From the cell containing the given text, extract its center point as [x, y] coordinate. 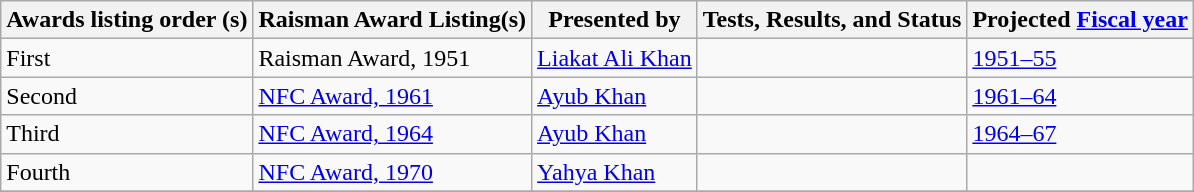
Raisman Award, 1951 [392, 58]
Tests, Results, and Status [832, 20]
First [127, 58]
Raisman Award Listing(s) [392, 20]
NFC Award, 1964 [392, 134]
1951–55 [1080, 58]
1964–67 [1080, 134]
NFC Award, 1970 [392, 172]
Yahya Khan [615, 172]
1961–64 [1080, 96]
Awards listing order (s) [127, 20]
Second [127, 96]
Third [127, 134]
Fourth [127, 172]
Liakat Ali Khan [615, 58]
Projected Fiscal year [1080, 20]
NFC Award, 1961 [392, 96]
Presented by [615, 20]
